Return [x, y] of the center of cell containing provided text 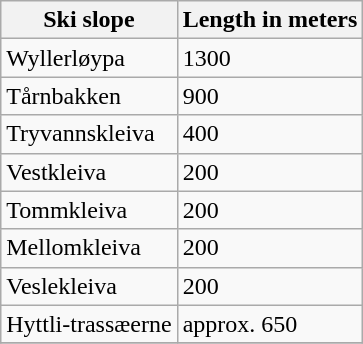
Tommkleiva [89, 210]
400 [270, 134]
Tårnbakken [89, 96]
900 [270, 96]
Wyllerløypa [89, 58]
Vestkleiva [89, 172]
Veslekleiva [89, 286]
Length in meters [270, 20]
Tryvannskleiva [89, 134]
Ski slope [89, 20]
approx. 650 [270, 324]
Hyttli-trassæerne [89, 324]
1300 [270, 58]
Mellomkleiva [89, 248]
